Pinpoint the cell where the given text exists, returning its (x, y) midpoint coordinate. 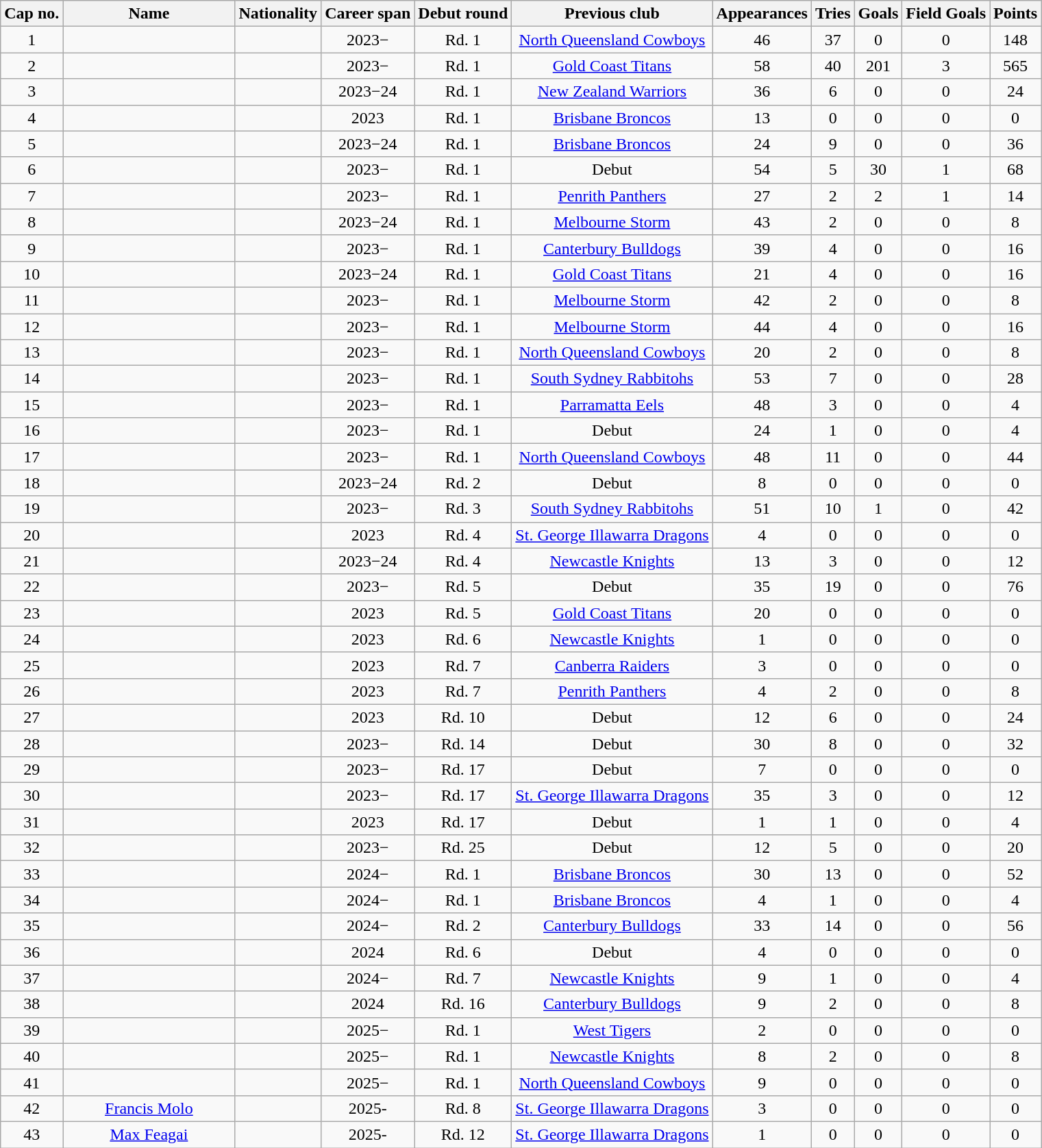
31 (32, 822)
46 (762, 40)
West Tigers (612, 1030)
Tries (833, 14)
17 (32, 457)
Rd. 25 (463, 848)
New Zealand Warriors (612, 92)
38 (32, 1004)
Rd. 12 (463, 1134)
Career span (368, 14)
Previous club (612, 14)
56 (1015, 926)
26 (32, 691)
Rd. 10 (463, 717)
201 (878, 66)
58 (762, 66)
18 (32, 483)
Field Goals (946, 14)
51 (762, 509)
Rd. 16 (463, 1004)
Debut round (463, 14)
34 (32, 900)
23 (32, 613)
Nationality (278, 14)
76 (1015, 587)
29 (32, 770)
Max Feagai (149, 1134)
22 (32, 587)
Rd. 8 (463, 1108)
Canberra Raiders (612, 665)
52 (1015, 874)
68 (1015, 170)
54 (762, 170)
25 (32, 665)
Appearances (762, 14)
Rd. 3 (463, 509)
53 (762, 379)
Goals (878, 14)
15 (32, 405)
Rd. 14 (463, 743)
Francis Molo (149, 1108)
148 (1015, 40)
Name (149, 14)
Parramatta Eels (612, 405)
Cap no. (32, 14)
Points (1015, 14)
565 (1015, 66)
41 (32, 1082)
